From the cell containing the given text, extract its center point as [X, Y] coordinate. 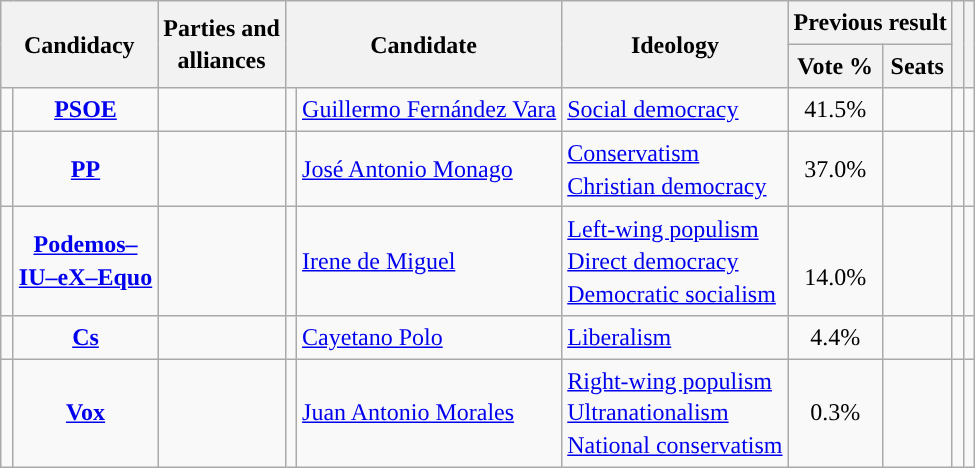
Liberalism [675, 336]
Left-wing populismDirect democracyDemocratic socialism [675, 261]
Guillermo Fernández Vara [430, 110]
Candidate [423, 44]
PSOE [85, 110]
Ideology [675, 44]
Seats [917, 66]
Juan Antonio Morales [430, 413]
Vote % [835, 66]
Irene de Miguel [430, 261]
Cayetano Polo [430, 336]
4.4% [835, 336]
0.3% [835, 413]
PP [85, 169]
41.5% [835, 110]
Social democracy [675, 110]
José Antonio Monago [430, 169]
Podemos–IU–eX–Equo [85, 261]
14.0% [835, 261]
Previous result [870, 22]
Parties andalliances [222, 44]
Candidacy [80, 44]
Right-wing populismUltranationalismNational conservatism [675, 413]
37.0% [835, 169]
Cs [85, 336]
Vox [85, 413]
ConservatismChristian democracy [675, 169]
